Return (X, Y) of the center of cell containing provided text 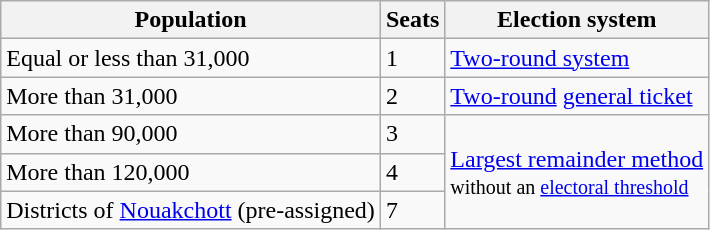
Equal or less than 31,000 (191, 58)
2 (412, 96)
Two-round system (577, 58)
7 (412, 210)
3 (412, 134)
Seats (412, 20)
1 (412, 58)
Districts of Nouakchott (pre-assigned) (191, 210)
Election system (577, 20)
More than 31,000 (191, 96)
Largest remainder methodwithout an electoral threshold (577, 172)
More than 90,000 (191, 134)
Two-round general ticket (577, 96)
4 (412, 172)
More than 120,000 (191, 172)
Population (191, 20)
